Capture the cell that displays the provided text and extract its [X, Y] central coordinate. 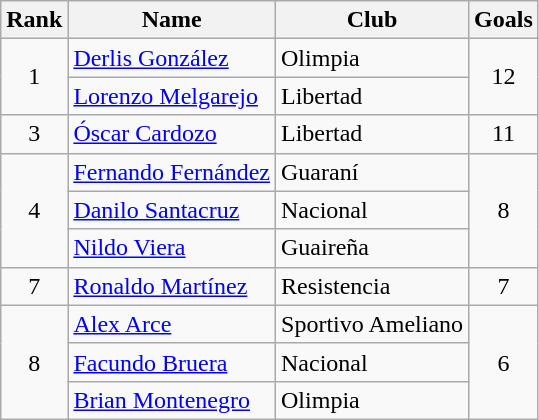
Ronaldo Martínez [172, 286]
Brian Montenegro [172, 400]
Alex Arce [172, 324]
Óscar Cardozo [172, 134]
Club [372, 20]
Guaireña [372, 248]
Danilo Santacruz [172, 210]
3 [34, 134]
Resistencia [372, 286]
11 [504, 134]
1 [34, 77]
Goals [504, 20]
6 [504, 362]
Sportivo Ameliano [372, 324]
Nildo Viera [172, 248]
Rank [34, 20]
12 [504, 77]
Fernando Fernández [172, 172]
Facundo Bruera [172, 362]
4 [34, 210]
Guaraní [372, 172]
Lorenzo Melgarejo [172, 96]
Name [172, 20]
Derlis González [172, 58]
